Return the (x, y) coordinate for the center point of the cell that contains the specified text.  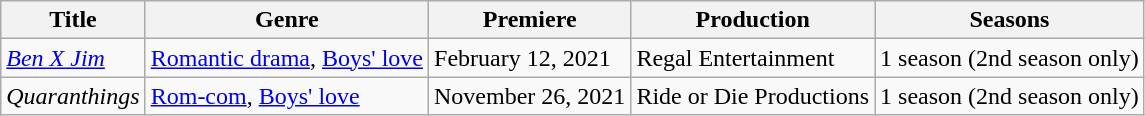
Production (753, 20)
Regal Entertainment (753, 58)
Rom-com, Boys' love (286, 96)
Genre (286, 20)
Seasons (1010, 20)
Ben X Jim (73, 58)
Romantic drama, Boys' love (286, 58)
Title (73, 20)
Premiere (530, 20)
Ride or Die Productions (753, 96)
November 26, 2021 (530, 96)
Quaranthings (73, 96)
February 12, 2021 (530, 58)
